For the text-containing cell, return its midpoint in [x, y] coordinate format. 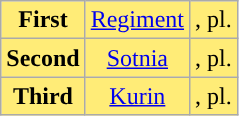
Kurin [137, 96]
First [43, 20]
Third [43, 96]
Second [43, 58]
Sotnia [137, 58]
Regiment [137, 20]
